Provide the [X, Y] coordinate of the cell's center where the given text is located.  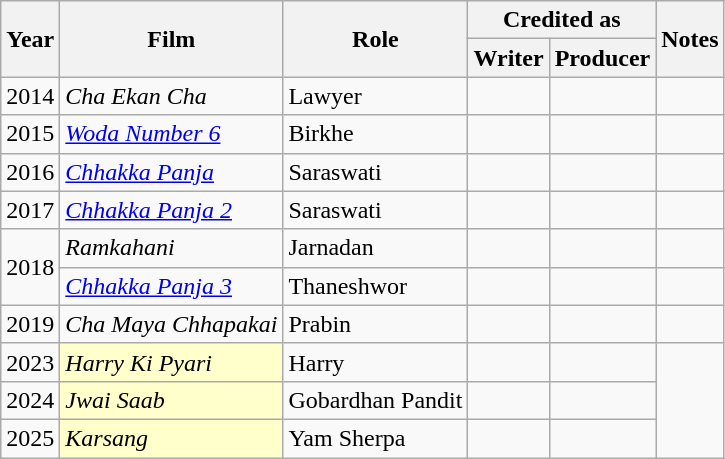
2025 [30, 438]
Chhakka Panja 2 [172, 210]
Chhakka Panja [172, 172]
Ramkahani [172, 248]
2019 [30, 324]
2016 [30, 172]
2015 [30, 134]
Producer [602, 58]
Karsang [172, 438]
Credited as [562, 20]
Harry Ki Pyari [172, 362]
2014 [30, 96]
2017 [30, 210]
Harry [376, 362]
2018 [30, 267]
Cha Maya Chhapakai [172, 324]
Role [376, 39]
Chhakka Panja 3 [172, 286]
2023 [30, 362]
2024 [30, 400]
Year [30, 39]
Prabin [376, 324]
Yam Sherpa [376, 438]
Birkhe [376, 134]
Thaneshwor [376, 286]
Jarnadan [376, 248]
Cha Ekan Cha [172, 96]
Jwai Saab [172, 400]
Gobardhan Pandit [376, 400]
Notes [690, 39]
Film [172, 39]
Lawyer [376, 96]
Writer [508, 58]
Woda Number 6 [172, 134]
